Search for the cell housing the specified text and yield its [x, y] center coordinate. 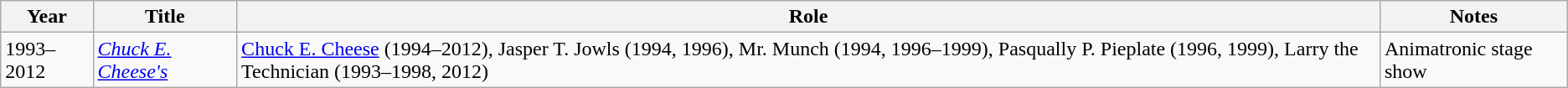
1993–2012 [47, 60]
Title [165, 17]
Year [47, 17]
Notes [1473, 17]
Animatronic stage show [1473, 60]
Role [809, 17]
Chuck E. Cheese's [165, 60]
